Capture the cell that displays the provided text and extract its (x, y) central coordinate. 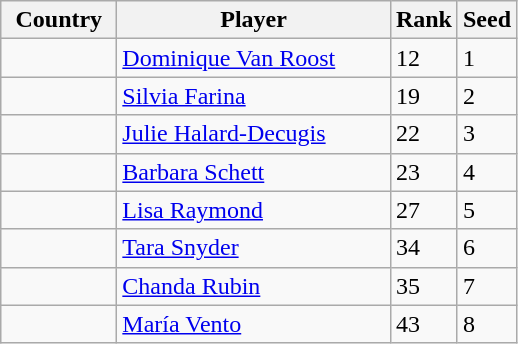
4 (486, 172)
Rank (424, 20)
Lisa Raymond (254, 210)
12 (424, 58)
Seed (486, 20)
Dominique Van Roost (254, 58)
Silvia Farina (254, 96)
7 (486, 286)
Barbara Schett (254, 172)
8 (486, 324)
Tara Snyder (254, 248)
22 (424, 134)
Player (254, 20)
2 (486, 96)
27 (424, 210)
5 (486, 210)
23 (424, 172)
Chanda Rubin (254, 286)
3 (486, 134)
Julie Halard-Decugis (254, 134)
6 (486, 248)
35 (424, 286)
1 (486, 58)
19 (424, 96)
María Vento (254, 324)
34 (424, 248)
Country (59, 20)
43 (424, 324)
